Find where the given text appears and provide that cell's center as [x, y] coordinate. 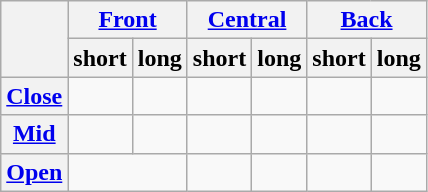
Central [246, 20]
Open [34, 172]
Front [128, 20]
Mid [34, 134]
Back [366, 20]
Close [34, 96]
